Extract the (X, Y) coordinate from the center of the cell holding the provided text.  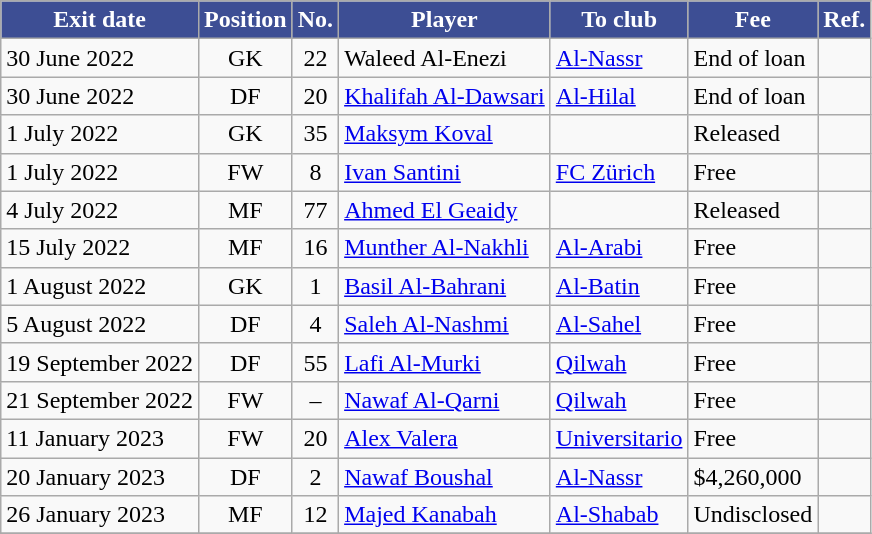
Khalifah Al-Dawsari (445, 96)
– (315, 400)
FC Zürich (619, 172)
Nawaf Al-Qarni (445, 400)
16 (315, 248)
19 September 2022 (100, 362)
11 January 2023 (100, 438)
No. (315, 20)
Nawaf Boushal (445, 477)
55 (315, 362)
22 (315, 58)
Al-Batin (619, 286)
Universitario (619, 438)
Al-Sahel (619, 324)
Lafi Al-Murki (445, 362)
Saleh Al-Nashmi (445, 324)
21 September 2022 (100, 400)
Majed Kanabah (445, 515)
4 (315, 324)
77 (315, 210)
1 (315, 286)
4 July 2022 (100, 210)
Ahmed El Geaidy (445, 210)
Ref. (844, 20)
15 July 2022 (100, 248)
12 (315, 515)
Alex Valera (445, 438)
8 (315, 172)
Waleed Al-Enezi (445, 58)
2 (315, 477)
35 (315, 134)
Al-Shabab (619, 515)
1 August 2022 (100, 286)
Fee (753, 20)
Maksym Koval (445, 134)
Al-Arabi (619, 248)
Munther Al-Nakhli (445, 248)
Basil Al-Bahrani (445, 286)
Ivan Santini (445, 172)
$4,260,000 (753, 477)
Al-Hilal (619, 96)
To club (619, 20)
20 January 2023 (100, 477)
Position (245, 20)
Player (445, 20)
Exit date (100, 20)
5 August 2022 (100, 324)
Undisclosed (753, 515)
26 January 2023 (100, 515)
